Capture the cell that displays the provided text and extract its (x, y) central coordinate. 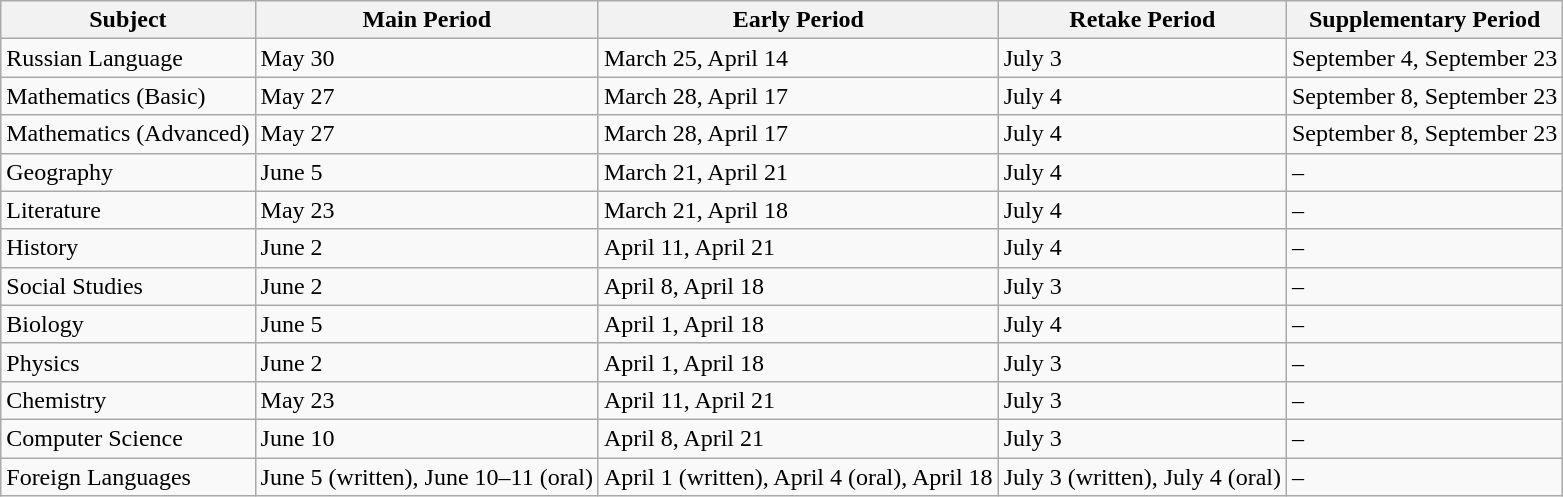
Mathematics (Advanced) (128, 134)
Main Period (426, 20)
June 5 (written), June 10–11 (oral) (426, 477)
July 3 (written), July 4 (oral) (1142, 477)
Subject (128, 20)
Biology (128, 324)
May 30 (426, 58)
April 1 (written), April 4 (oral), April 18 (798, 477)
Early Period (798, 20)
Retake Period (1142, 20)
September 4, September 23 (1424, 58)
April 8, April 18 (798, 286)
Chemistry (128, 400)
Social Studies (128, 286)
Foreign Languages (128, 477)
Geography (128, 172)
April 8, April 21 (798, 438)
June 10 (426, 438)
Literature (128, 210)
Russian Language (128, 58)
March 25, April 14 (798, 58)
Mathematics (Basic) (128, 96)
March 21, April 21 (798, 172)
History (128, 248)
Computer Science (128, 438)
March 21, April 18 (798, 210)
Physics (128, 362)
Supplementary Period (1424, 20)
